For the text-containing cell, return its midpoint in [x, y] coordinate format. 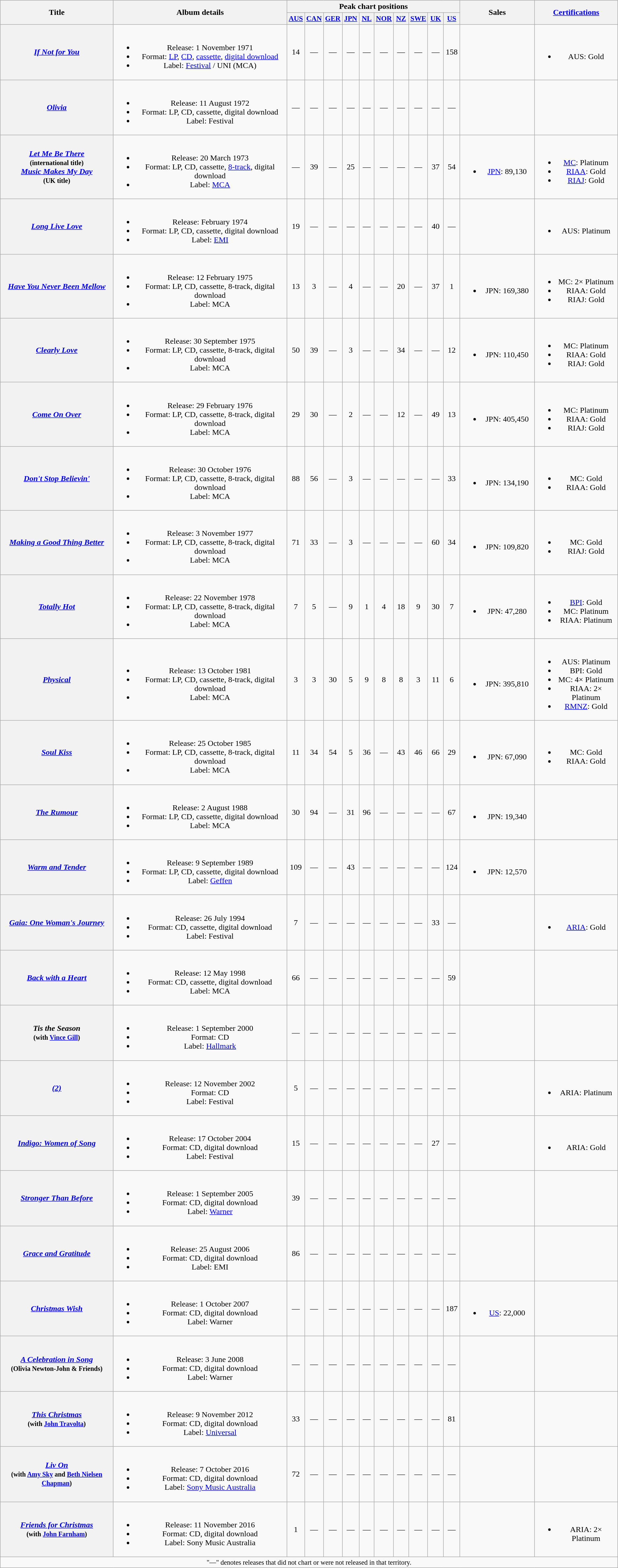
Release: 17 October 2004Format: CD, digital downloadLabel: Festival [200, 1143]
Friends for Christmas(with John Farnham) [57, 1529]
Release: 12 November 2002Format: CDLabel: Festival [200, 1088]
96 [367, 812]
Certifications [576, 13]
Clearly Love [57, 350]
86 [296, 1253]
81 [452, 1419]
20 [401, 286]
Release: 9 November 2012Format: CD, digital downloadLabel: Universal [200, 1419]
72 [296, 1474]
Long Live Love [57, 226]
JPN: 109,820 [497, 542]
Release: 2 August 1988Format: LP, CD, cassette, digital downloadLabel: MCA [200, 812]
Release: 1 September 2005Format: CD, digital downloadLabel: Warner [200, 1199]
18 [401, 607]
Release: 9 September 1989Format: LP, CD, cassette, digital downloadLabel: Geffen [200, 867]
Release: 1 November 1971Format: LP, CD, cassette, digital downloadLabel: Festival / UNI (MCA) [200, 52]
Release: 11 November 2016Format: CD, digital downloadLabel: Sony Music Australia [200, 1529]
JPN: 169,380 [497, 286]
27 [436, 1143]
BPI: GoldMC: PlatinumRIAA: Platinum [576, 607]
36 [367, 752]
71 [296, 542]
Stronger Than Before [57, 1199]
Release: 26 July 1994Format: CD, cassette, digital downloadLabel: Festival [200, 923]
JPN: 47,280 [497, 607]
CAN [314, 19]
NL [367, 19]
Release: 30 October 1976Format: LP, CD, cassette, 8-track, digital downloadLabel: MCA [200, 478]
ARIA: 2× Platinum [576, 1529]
Sales [497, 13]
JPN [351, 19]
Release: 13 October 1981Format: LP, CD, cassette, 8-track, digital downloadLabel: MCA [200, 679]
Don't Stop Believin' [57, 478]
Tis the Season(with Vince Gill) [57, 1033]
JPN: 134,190 [497, 478]
Peak chart positions [373, 7]
Release: 25 August 2006Format: CD, digital downloadLabel: EMI [200, 1253]
15 [296, 1143]
2 [351, 414]
AUS: PlatinumBPI: GoldMC: 4× PlatinumRIAA: 2× PlatinumRMNZ: Gold [576, 679]
Liv On(with Amy Sky and Beth Nielsen Chapman) [57, 1474]
94 [314, 812]
NOR [384, 19]
49 [436, 414]
Release: 12 May 1998Format: CD, cassette, digital downloadLabel: MCA [200, 977]
109 [296, 867]
Olivia [57, 108]
187 [452, 1309]
Title [57, 13]
59 [452, 977]
JPN: 89,130 [497, 167]
67 [452, 812]
If Not for You [57, 52]
MC: 2× PlatinumRIAA: GoldRIAJ: Gold [576, 286]
6 [452, 679]
50 [296, 350]
JPN: 395,810 [497, 679]
Release: 30 September 1975Format: LP, CD, cassette, 8-track, digital downloadLabel: MCA [200, 350]
UK [436, 19]
14 [296, 52]
JPN: 110,450 [497, 350]
25 [351, 167]
Physical [57, 679]
"—" denotes releases that did not chart or were not released in that territory. [309, 1562]
ARIA: Platinum [576, 1088]
Have You Never Been Mellow [57, 286]
Release: 20 March 1973Format: LP, CD, cassette, 8-track, digital downloadLabel: MCA [200, 167]
Warm and Tender [57, 867]
AUS: Gold [576, 52]
JPN: 405,450 [497, 414]
MC: GoldRIAJ: Gold [576, 542]
The Rumour [57, 812]
88 [296, 478]
GER [333, 19]
40 [436, 226]
Release: February 1974Format: LP, CD, cassette, digital downloadLabel: EMI [200, 226]
19 [296, 226]
Release: 29 February 1976Format: LP, CD, cassette, 8-track, digital downloadLabel: MCA [200, 414]
AUS [296, 19]
Release: 7 October 2016Format: CD, digital downloadLabel: Sony Music Australia [200, 1474]
SWE [418, 19]
This Christmas(with John Travolta) [57, 1419]
Gaia: One Woman's Journey [57, 923]
31 [351, 812]
US [452, 19]
Release: 3 November 1977Format: LP, CD, cassette, 8-track, digital downloadLabel: MCA [200, 542]
Release: 3 June 2008Format: CD, digital downloadLabel: Warner [200, 1364]
Release: 1 October 2007Format: CD, digital downloadLabel: Warner [200, 1309]
46 [418, 752]
A Celebration in Song(Olivia Newton-John & Friends) [57, 1364]
Release: 12 February 1975Format: LP, CD, cassette, 8-track, digital downloadLabel: MCA [200, 286]
Soul Kiss [57, 752]
Album details [200, 13]
JPN: 12,570 [497, 867]
Christmas Wish [57, 1309]
Making a Good Thing Better [57, 542]
Grace and Gratitude [57, 1253]
Come On Over [57, 414]
JPN: 19,340 [497, 812]
(2) [57, 1088]
Release: 11 August 1972Format: LP, CD, cassette, digital downloadLabel: Festival [200, 108]
Totally Hot [57, 607]
Indigo: Women of Song [57, 1143]
Release: 25 October 1985Format: LP, CD, cassette, 8-track, digital downloadLabel: MCA [200, 752]
US: 22,000 [497, 1309]
56 [314, 478]
Back with a Heart [57, 977]
Let Me Be There(international title)Music Makes My Day(UK title) [57, 167]
124 [452, 867]
Release: 22 November 1978Format: LP, CD, cassette, 8-track, digital downloadLabel: MCA [200, 607]
AUS: Platinum [576, 226]
60 [436, 542]
NZ [401, 19]
Release: 1 September 2000Format: CDLabel: Hallmark [200, 1033]
158 [452, 52]
JPN: 67,090 [497, 752]
